Return [X, Y] of the center of cell containing provided text 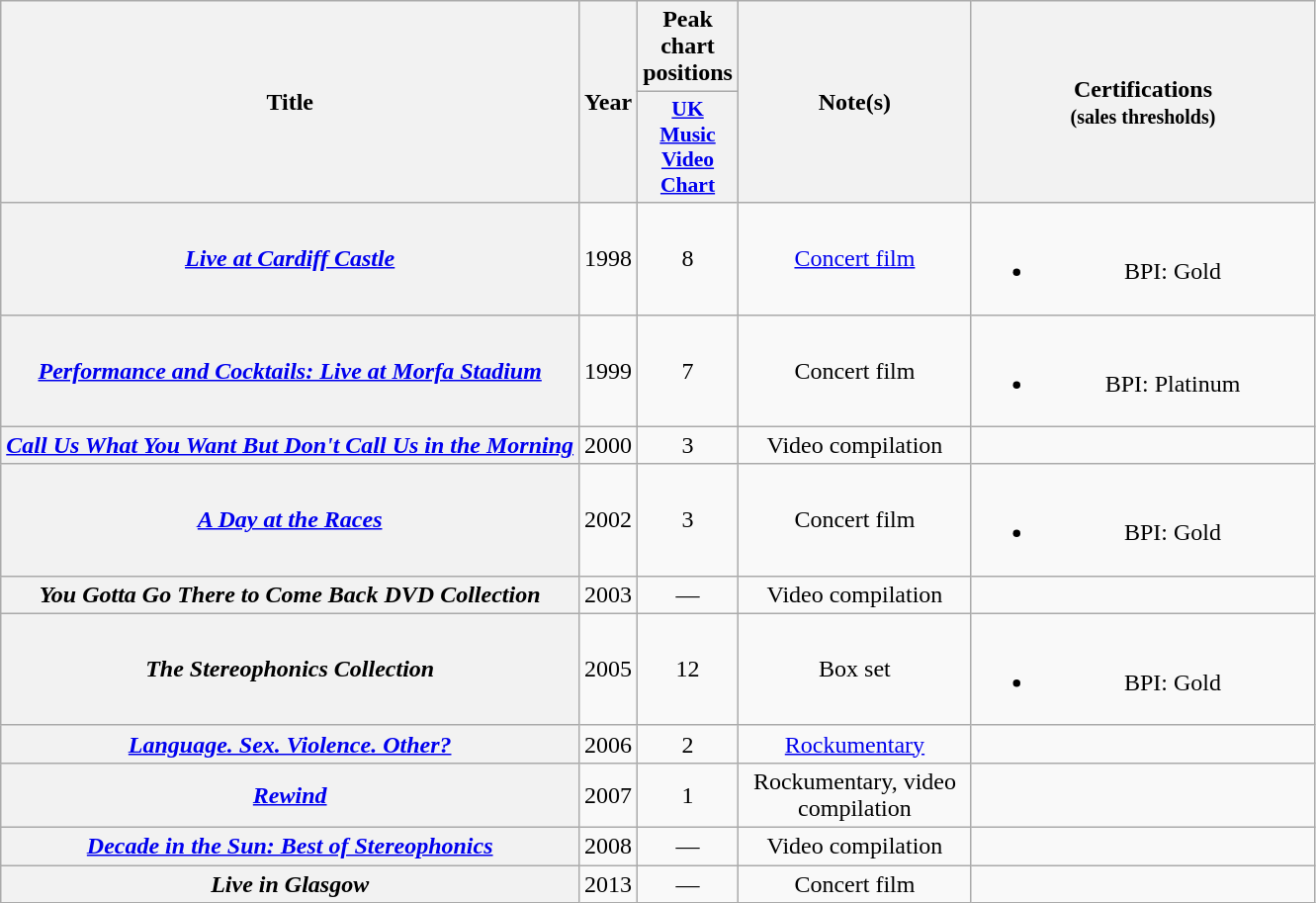
Year [609, 102]
2005 [609, 669]
2008 [609, 846]
Performance and Cocktails: Live at Morfa Stadium [291, 370]
A Day at the Races [291, 520]
1 [688, 795]
7 [688, 370]
2 [688, 744]
Title [291, 102]
12 [688, 669]
Rockumentary, video compilation [854, 795]
Rockumentary [854, 744]
Certifications(sales thresholds) [1143, 102]
2003 [609, 594]
1998 [609, 259]
BPI: Platinum [1143, 370]
The Stereophonics Collection [291, 669]
Call Us What You Want But Don't Call Us in the Morning [291, 445]
Note(s) [854, 102]
Box set [854, 669]
Rewind [291, 795]
1999 [609, 370]
Peak chart positions [688, 46]
You Gotta Go There to Come Back DVD Collection [291, 594]
2000 [609, 445]
Language. Sex. Violence. Other? [291, 744]
UK Music Video Chart [688, 147]
2013 [609, 883]
2007 [609, 795]
Live at Cardiff Castle [291, 259]
Live in Glasgow [291, 883]
8 [688, 259]
2002 [609, 520]
2006 [609, 744]
Decade in the Sun: Best of Stereophonics [291, 846]
